Provide the [x, y] coordinate of the cell's center where the given text is located.  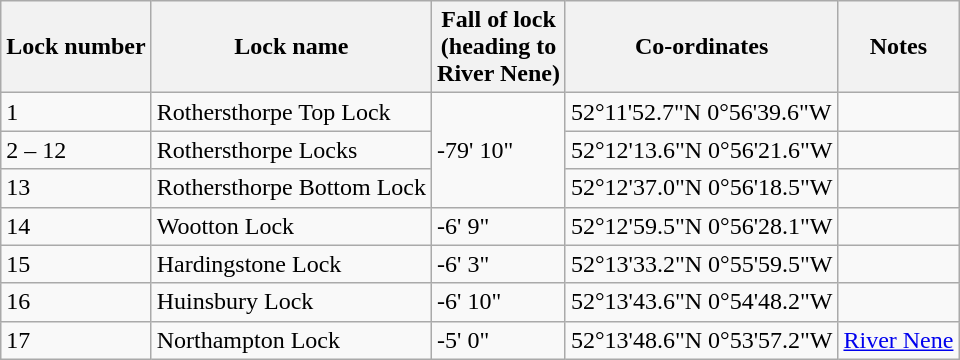
Hardingstone Lock [291, 264]
-79' 10" [499, 150]
River Nene [898, 340]
Northampton Lock [291, 340]
Rothersthorpe Locks [291, 150]
Co-ordinates [701, 47]
-6' 10" [499, 302]
-5' 0" [499, 340]
Notes [898, 47]
14 [76, 226]
2 – 12 [76, 150]
52°12'59.5"N 0°56'28.1"W [701, 226]
-6' 3" [499, 264]
52°13'48.6"N 0°53'57.2"W [701, 340]
52°12'37.0"N 0°56'18.5"W [701, 188]
Fall of lock(heading toRiver Nene) [499, 47]
-6' 9" [499, 226]
52°13'33.2"N 0°55'59.5"W [701, 264]
16 [76, 302]
1 [76, 112]
Lock number [76, 47]
Rothersthorpe Bottom Lock [291, 188]
52°11'52.7"N 0°56'39.6"W [701, 112]
13 [76, 188]
17 [76, 340]
Wootton Lock [291, 226]
15 [76, 264]
Huinsbury Lock [291, 302]
Lock name [291, 47]
52°13'43.6"N 0°54'48.2"W [701, 302]
Rothersthorpe Top Lock [291, 112]
52°12'13.6"N 0°56'21.6"W [701, 150]
